Output the (x, y) coordinate of the center of the cell containing the given text.  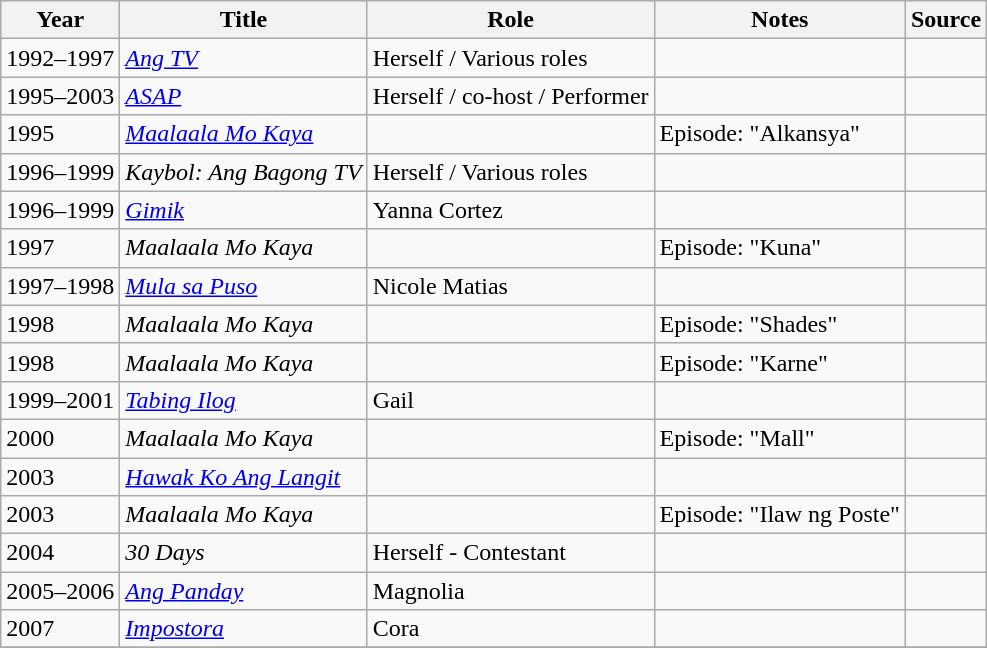
1995–2003 (60, 96)
Impostora (244, 629)
Cora (510, 629)
Kaybol: Ang Bagong TV (244, 172)
2007 (60, 629)
Episode: "Alkansya" (780, 134)
2000 (60, 438)
Episode: "Ilaw ng Poste" (780, 515)
Ang Panday (244, 591)
Gimik (244, 210)
Notes (780, 20)
Source (946, 20)
1997 (60, 248)
30 Days (244, 553)
Herself / co-host / Performer (510, 96)
Herself - Contestant (510, 553)
Episode: "Karne" (780, 362)
ASAP (244, 96)
Mula sa Puso (244, 286)
Episode: "Kuna" (780, 248)
Episode: "Shades" (780, 324)
1997–1998 (60, 286)
Tabing Ilog (244, 400)
Gail (510, 400)
2004 (60, 553)
Yanna Cortez (510, 210)
Title (244, 20)
1992–1997 (60, 58)
Nicole Matias (510, 286)
1995 (60, 134)
Ang TV (244, 58)
Year (60, 20)
2005–2006 (60, 591)
Episode: "Mall" (780, 438)
Hawak Ko Ang Langit (244, 477)
Role (510, 20)
Magnolia (510, 591)
1999–2001 (60, 400)
